Provide the [x, y] coordinate of the cell's center where the given text is located.  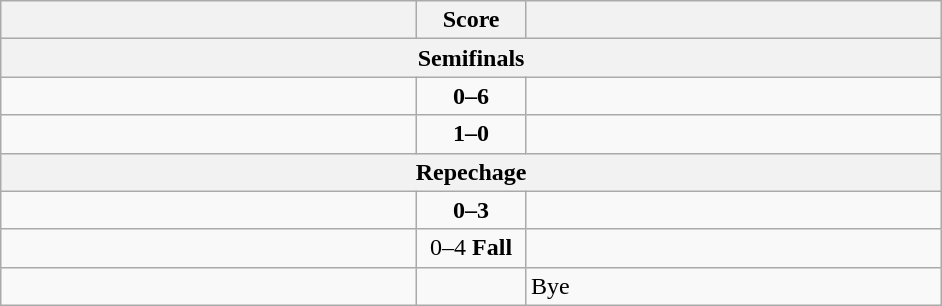
Semifinals [472, 58]
Repechage [472, 172]
Score [472, 20]
1–0 [472, 134]
Bye [733, 286]
0–6 [472, 96]
0–4 Fall [472, 248]
0–3 [472, 210]
